Return the (X, Y) coordinate for the center point of the cell that contains the specified text.  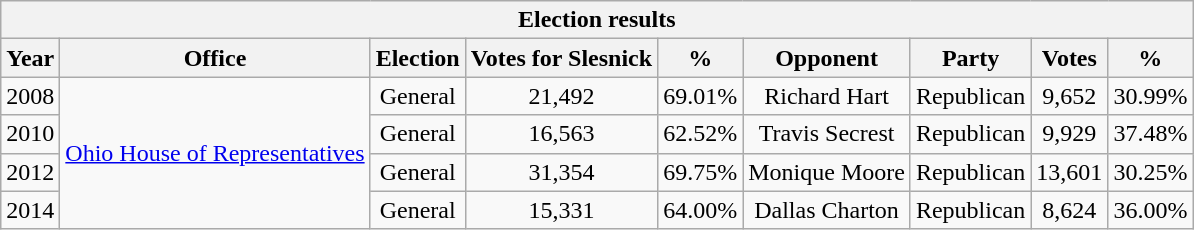
30.99% (1150, 96)
Election (418, 58)
36.00% (1150, 210)
2012 (30, 172)
2010 (30, 134)
Richard Hart (827, 96)
62.52% (700, 134)
16,563 (561, 134)
Party (970, 58)
Ohio House of Representatives (215, 153)
30.25% (1150, 172)
2008 (30, 96)
Travis Secrest (827, 134)
21,492 (561, 96)
64.00% (700, 210)
Election results (597, 20)
9,929 (1070, 134)
69.75% (700, 172)
31,354 (561, 172)
2014 (30, 210)
Dallas Charton (827, 210)
37.48% (1150, 134)
69.01% (700, 96)
Votes (1070, 58)
13,601 (1070, 172)
9,652 (1070, 96)
Office (215, 58)
Opponent (827, 58)
Monique Moore (827, 172)
Year (30, 58)
Votes for Slesnick (561, 58)
8,624 (1070, 210)
15,331 (561, 210)
